Scan for the cell matching the given text and deliver its [x, y] coordinate at center. 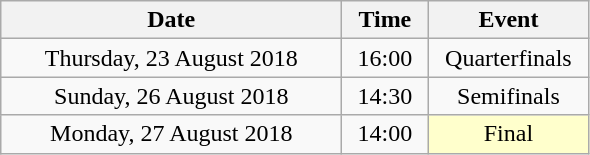
Semifinals [508, 96]
Date [172, 20]
Event [508, 20]
16:00 [385, 58]
Time [385, 20]
14:30 [385, 96]
Final [508, 134]
Sunday, 26 August 2018 [172, 96]
Quarterfinals [508, 58]
Thursday, 23 August 2018 [172, 58]
Monday, 27 August 2018 [172, 134]
14:00 [385, 134]
